Extract the [X, Y] coordinate from the center of the cell holding the provided text.  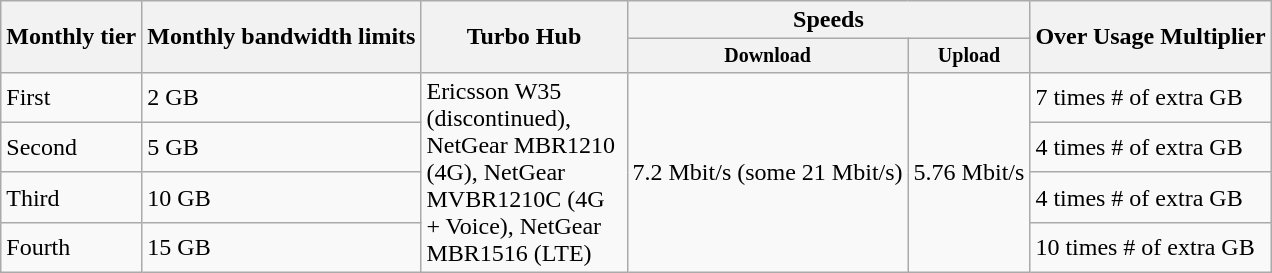
First [72, 97]
Monthly tier [72, 37]
Upload [969, 56]
10 GB [282, 197]
Monthly bandwidth limits [282, 37]
Fourth [72, 247]
2 GB [282, 97]
Ericsson W35 (discontinued), NetGear MBR1210 (4G), NetGear MVBR1210C (4G + Voice), NetGear MBR1516 (LTE) [524, 172]
Speeds [828, 20]
Turbo Hub [524, 37]
15 GB [282, 247]
Download [768, 56]
5.76 Mbit/s [969, 172]
Second [72, 147]
5 GB [282, 147]
10 times # of extra GB [1150, 247]
7.2 Mbit/s (some 21 Mbit/s) [768, 172]
7 times # of extra GB [1150, 97]
Third [72, 197]
Over Usage Multiplier [1150, 37]
